Extract the [x, y] coordinate from the center of the cell holding the provided text.  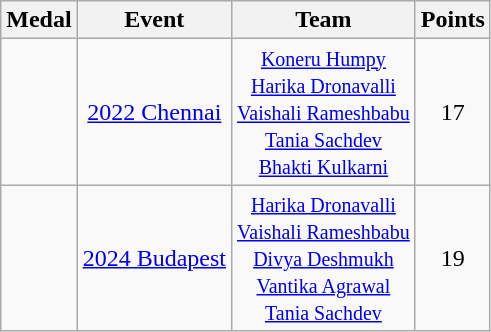
Event [154, 20]
Team [324, 20]
2022 Chennai [154, 112]
Points [452, 20]
2024 Budapest [154, 258]
19 [452, 258]
Harika DronavalliVaishali RameshbabuDivya DeshmukhVantika AgrawalTania Sachdev [324, 258]
17 [452, 112]
Medal [39, 20]
Koneru HumpyHarika DronavalliVaishali RameshbabuTania SachdevBhakti Kulkarni [324, 112]
